Provide the (x, y) coordinate of the cell's center where the given text is located.  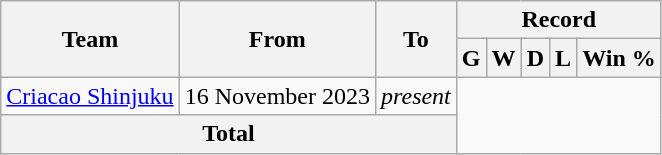
G (471, 58)
To (416, 39)
Win % (620, 58)
From (277, 39)
Criacao Shinjuku (90, 96)
L (564, 58)
Total (229, 134)
D (535, 58)
Team (90, 39)
Record (558, 20)
16 November 2023 (277, 96)
W (504, 58)
present (416, 96)
